For the text-containing cell, return its midpoint in (x, y) coordinate format. 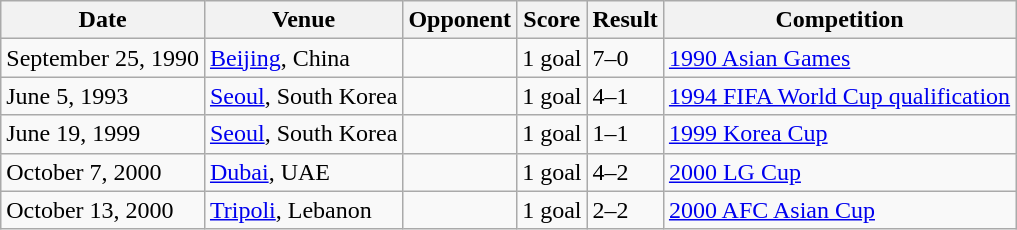
Beijing, China (303, 58)
2000 AFC Asian Cup (839, 210)
1999 Korea Cup (839, 134)
June 19, 1999 (103, 134)
1990 Asian Games (839, 58)
October 7, 2000 (103, 172)
October 13, 2000 (103, 210)
1–1 (625, 134)
Date (103, 20)
4–2 (625, 172)
Competition (839, 20)
2–2 (625, 210)
June 5, 1993 (103, 96)
1994 FIFA World Cup qualification (839, 96)
4–1 (625, 96)
Score (552, 20)
Result (625, 20)
2000 LG Cup (839, 172)
Dubai, UAE (303, 172)
7–0 (625, 58)
Tripoli, Lebanon (303, 210)
Opponent (460, 20)
September 25, 1990 (103, 58)
Venue (303, 20)
